Capture the cell that displays the provided text and extract its [X, Y] central coordinate. 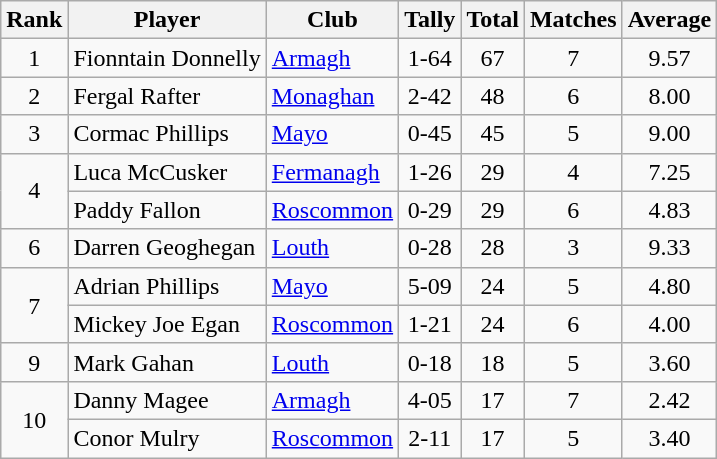
2.42 [670, 400]
1-21 [430, 324]
Luca McCusker [167, 172]
Fergal Rafter [167, 96]
Monaghan [332, 96]
4.00 [670, 324]
Rank [34, 20]
Fionntain Donnelly [167, 58]
3.40 [670, 438]
0-18 [430, 362]
4.83 [670, 210]
Danny Magee [167, 400]
9.33 [670, 248]
4.80 [670, 286]
45 [493, 134]
Darren Geoghegan [167, 248]
18 [493, 362]
10 [34, 419]
Player [167, 20]
67 [493, 58]
Mickey Joe Egan [167, 324]
Mark Gahan [167, 362]
2-42 [430, 96]
Adrian Phillips [167, 286]
9.00 [670, 134]
8.00 [670, 96]
4-05 [430, 400]
Average [670, 20]
Cormac Phillips [167, 134]
9 [34, 362]
2 [34, 96]
28 [493, 248]
9.57 [670, 58]
48 [493, 96]
Total [493, 20]
Matches [573, 20]
Club [332, 20]
7.25 [670, 172]
0-45 [430, 134]
1-64 [430, 58]
5-09 [430, 286]
Paddy Fallon [167, 210]
Tally [430, 20]
Fermanagh [332, 172]
0-28 [430, 248]
1-26 [430, 172]
1 [34, 58]
3.60 [670, 362]
0-29 [430, 210]
2-11 [430, 438]
Conor Mulry [167, 438]
